Detect which cell encompasses the target text, then output its [X, Y] center coordinate. 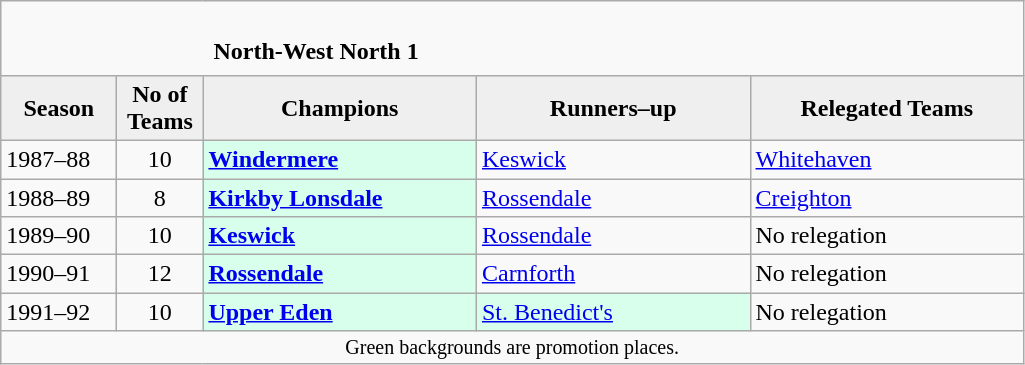
Whitehaven [887, 159]
Runners–up [613, 108]
1990–91 [59, 274]
St. Benedict's [613, 312]
1988–89 [59, 197]
Champions [340, 108]
Green backgrounds are promotion places. [512, 348]
Season [59, 108]
No of Teams [160, 108]
12 [160, 274]
Windermere [340, 159]
Creighton [887, 197]
1991–92 [59, 312]
Relegated Teams [887, 108]
1987–88 [59, 159]
Kirkby Lonsdale [340, 197]
Upper Eden [340, 312]
8 [160, 197]
Carnforth [613, 274]
1989–90 [59, 236]
